Capture the cell that displays the provided text and extract its (x, y) central coordinate. 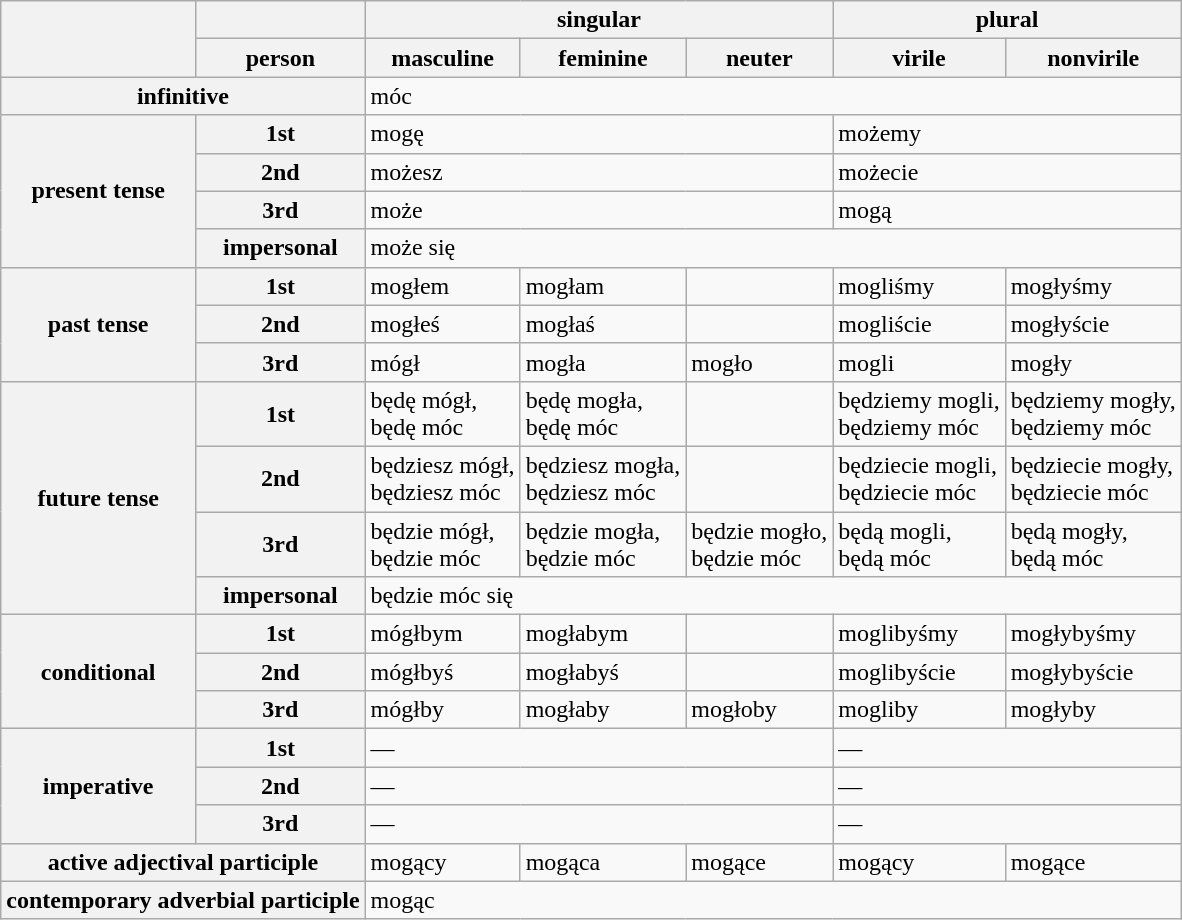
mogłem (442, 286)
mogłoby (760, 710)
mogła (603, 362)
present tense (98, 191)
będę mogła,będę móc (603, 414)
masculine (442, 58)
conditional (98, 672)
moglibyście (919, 672)
mogąc (773, 900)
virile (919, 58)
mogłyśmy (1093, 286)
mogli (919, 362)
może się (773, 248)
mógł (442, 362)
będziecie mogły,będziecie móc (1093, 478)
mogąca (603, 862)
feminine (603, 58)
person (281, 58)
możesz (599, 172)
neuter (760, 58)
mogłyście (1093, 324)
mogliście (919, 324)
nonvirile (1093, 58)
singular (599, 20)
mogłabyś (603, 672)
mogłybyśmy (1093, 634)
może (599, 210)
będzie móc się (773, 596)
mogę (599, 134)
będziecie mogli,będziecie móc (919, 478)
móc (773, 96)
future tense (98, 498)
mogłaby (603, 710)
będą mogły,będą móc (1093, 544)
mogliby (919, 710)
możemy (1007, 134)
mogłabym (603, 634)
contemporary adverbial participle (183, 900)
mogłeś (442, 324)
active adjectival participle (183, 862)
mógłbyś (442, 672)
będziesz mógł,będziesz móc (442, 478)
będę mógł,będę móc (442, 414)
mogły (1093, 362)
infinitive (183, 96)
będzie mogła,będzie móc (603, 544)
mogło (760, 362)
będziesz mogła,będziesz móc (603, 478)
mogłaś (603, 324)
moglibyśmy (919, 634)
mógłbym (442, 634)
mogłyby (1093, 710)
mogą (1007, 210)
będziemy mogły,będziemy móc (1093, 414)
imperative (98, 786)
mógłby (442, 710)
plural (1007, 20)
możecie (1007, 172)
mogłybyście (1093, 672)
będziemy mogli,będziemy móc (919, 414)
mogliśmy (919, 286)
mogłam (603, 286)
będą mogli,będą móc (919, 544)
będzie mogło,będzie móc (760, 544)
past tense (98, 324)
będzie mógł,będzie móc (442, 544)
